Determine the (x, y) coordinate at the center of the cell enclosing the given text.  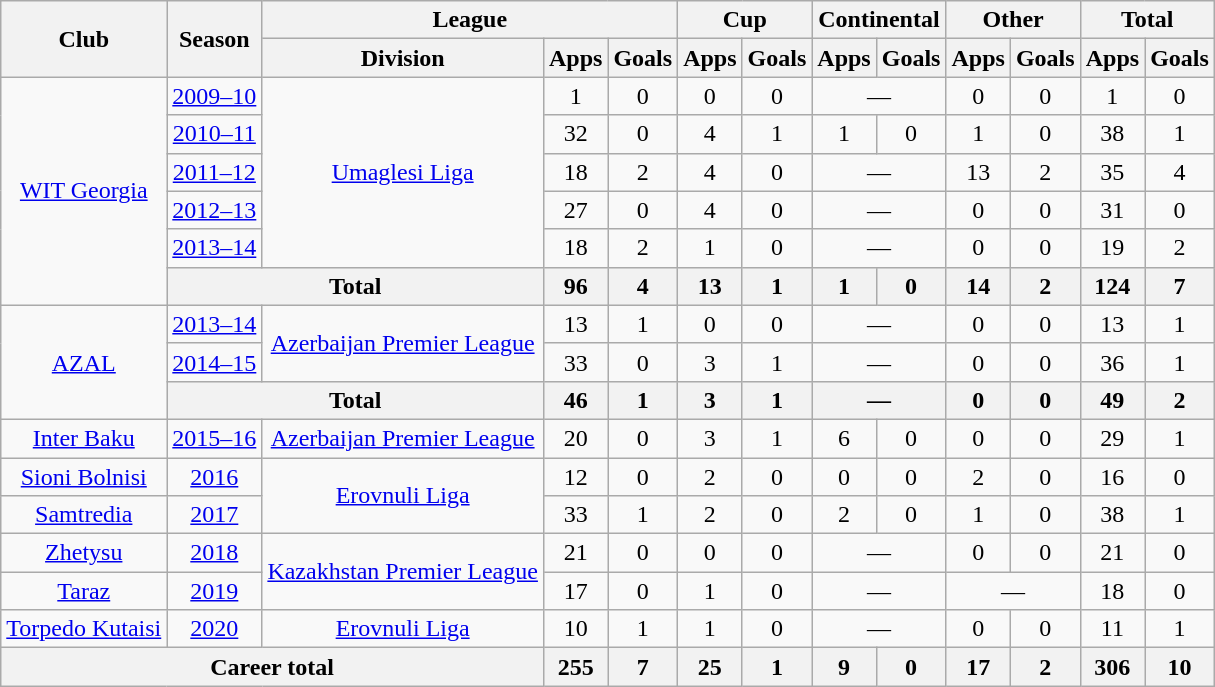
19 (1112, 248)
12 (575, 477)
29 (1112, 438)
46 (575, 400)
35 (1112, 172)
AZAL (84, 362)
Inter Baku (84, 438)
124 (1112, 286)
20 (575, 438)
36 (1112, 362)
27 (575, 210)
2019 (214, 591)
31 (1112, 210)
2010–11 (214, 134)
2015–16 (214, 438)
16 (1112, 477)
Other (1013, 20)
9 (844, 667)
14 (978, 286)
306 (1112, 667)
255 (575, 667)
Taraz (84, 591)
2020 (214, 629)
WIT Georgia (84, 191)
Samtredia (84, 515)
Torpedo Kutaisi (84, 629)
Cup (745, 20)
Zhetysu (84, 553)
Sioni Bolnisi (84, 477)
2016 (214, 477)
Division (403, 58)
League (470, 20)
2011–12 (214, 172)
96 (575, 286)
2014–15 (214, 362)
Continental (879, 20)
Career total (272, 667)
Kazakhstan Premier League (403, 572)
6 (844, 438)
2012–13 (214, 210)
Club (84, 39)
Season (214, 39)
11 (1112, 629)
2009–10 (214, 96)
2017 (214, 515)
49 (1112, 400)
32 (575, 134)
2018 (214, 553)
25 (710, 667)
Umaglesi Liga (403, 172)
